Return (X, Y) of the center of cell containing provided text 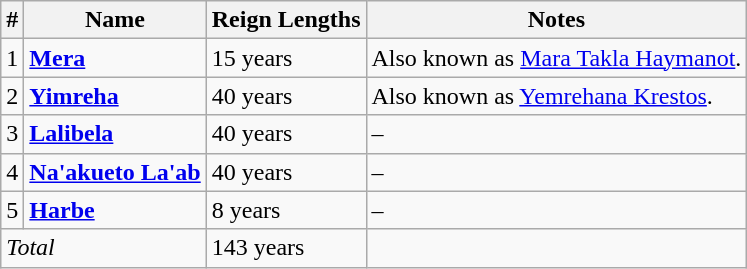
Notes (556, 20)
# (12, 20)
Name (115, 20)
143 years (286, 248)
Total (104, 248)
Reign Lengths (286, 20)
Na'akueto La'ab (115, 172)
15 years (286, 58)
Harbe (115, 210)
1 (12, 58)
8 years (286, 210)
3 (12, 134)
Yimreha (115, 96)
Also known as Mara Takla Haymanot. (556, 58)
Also known as Yemrehana Krestos. (556, 96)
Mera (115, 58)
Lalibela (115, 134)
4 (12, 172)
5 (12, 210)
2 (12, 96)
